Scan for the cell matching the given text and deliver its (x, y) coordinate at center. 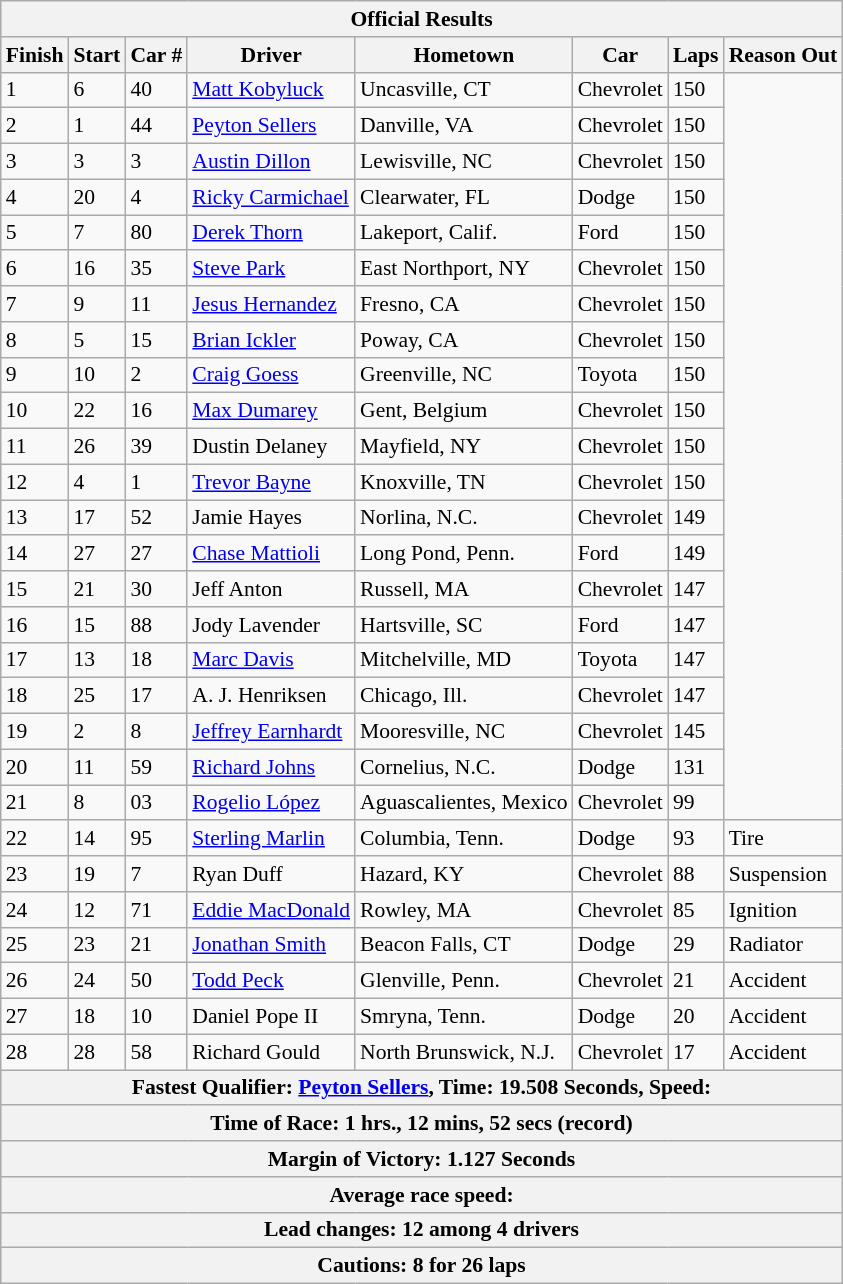
Knoxville, TN (464, 482)
Gent, Belgium (464, 411)
44 (156, 126)
59 (156, 767)
Chicago, Ill. (464, 696)
A. J. Henriksen (271, 696)
58 (156, 1052)
39 (156, 447)
Driver (271, 55)
Radiator (784, 945)
Car # (156, 55)
Craig Goess (271, 375)
Average race speed: (422, 1195)
29 (696, 945)
Jesus Hernandez (271, 304)
30 (156, 589)
Hazard, KY (464, 874)
145 (696, 732)
95 (156, 839)
Brian Ickler (271, 340)
East Northport, NY (464, 269)
Norlina, N.C. (464, 518)
Fastest Qualifier: Peyton Sellers, Time: 19.508 Seconds, Speed: (422, 1088)
85 (696, 910)
Ryan Duff (271, 874)
Start (96, 55)
Hartsville, SC (464, 625)
Daniel Pope II (271, 1017)
Mooresville, NC (464, 732)
Ricky Carmichael (271, 197)
Official Results (422, 19)
Cautions: 8 for 26 laps (422, 1266)
Beacon Falls, CT (464, 945)
Richard Gould (271, 1052)
Max Dumarey (271, 411)
93 (696, 839)
Ignition (784, 910)
Glenville, Penn. (464, 981)
40 (156, 90)
Car (620, 55)
Laps (696, 55)
Lakeport, Calif. (464, 233)
Eddie MacDonald (271, 910)
Rowley, MA (464, 910)
Rogelio López (271, 803)
Margin of Victory: 1.127 Seconds (422, 1159)
Sterling Marlin (271, 839)
Finish (35, 55)
Long Pond, Penn. (464, 554)
Derek Thorn (271, 233)
Jeff Anton (271, 589)
Jody Lavender (271, 625)
North Brunswick, N.J. (464, 1052)
35 (156, 269)
Austin Dillon (271, 162)
Time of Race: 1 hrs., 12 mins, 52 secs (record) (422, 1124)
Poway, CA (464, 340)
Mitchelville, MD (464, 660)
Trevor Bayne (271, 482)
Jamie Hayes (271, 518)
Uncasville, CT (464, 90)
Cornelius, N.C. (464, 767)
52 (156, 518)
Columbia, Tenn. (464, 839)
Dustin Delaney (271, 447)
Mayfield, NY (464, 447)
80 (156, 233)
Aguascalientes, Mexico (464, 803)
Chase Mattioli (271, 554)
Lead changes: 12 among 4 drivers (422, 1230)
Todd Peck (271, 981)
71 (156, 910)
Greenville, NC (464, 375)
99 (696, 803)
50 (156, 981)
Reason Out (784, 55)
Steve Park (271, 269)
Tire (784, 839)
Hometown (464, 55)
Marc Davis (271, 660)
Peyton Sellers (271, 126)
Smryna, Tenn. (464, 1017)
Matt Kobyluck (271, 90)
Danville, VA (464, 126)
131 (696, 767)
Clearwater, FL (464, 197)
Lewisville, NC (464, 162)
Fresno, CA (464, 304)
Suspension (784, 874)
Richard Johns (271, 767)
Russell, MA (464, 589)
Jeffrey Earnhardt (271, 732)
Jonathan Smith (271, 945)
03 (156, 803)
